For the text-containing cell, return its midpoint in [x, y] coordinate format. 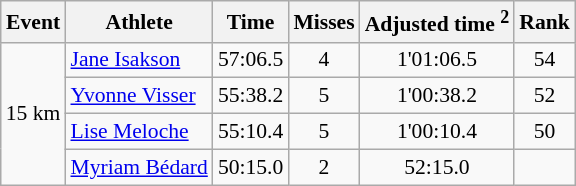
Misses [324, 22]
52 [544, 96]
15 km [34, 113]
Event [34, 22]
Myriam Bédard [138, 167]
55:38.2 [250, 96]
52:15.0 [438, 167]
54 [544, 60]
Lise Meloche [138, 132]
57:06.5 [250, 60]
Athlete [138, 22]
Time [250, 22]
1'00:10.4 [438, 132]
50:15.0 [250, 167]
4 [324, 60]
1'00:38.2 [438, 96]
1'01:06.5 [438, 60]
Yvonne Visser [138, 96]
50 [544, 132]
Jane Isakson [138, 60]
2 [324, 167]
Rank [544, 22]
55:10.4 [250, 132]
Adjusted time 2 [438, 22]
